Output the (x, y) coordinate of the center of the cell containing the given text.  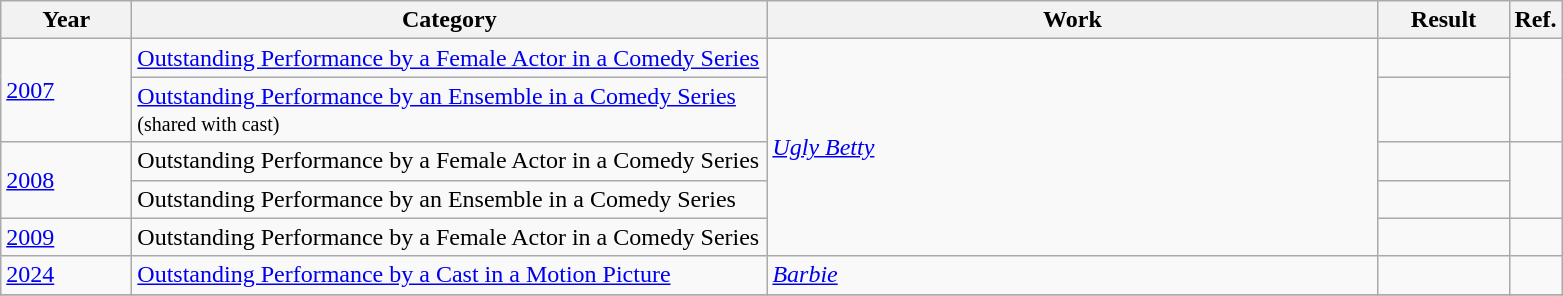
Outstanding Performance by a Cast in a Motion Picture (450, 275)
Barbie (1072, 275)
Category (450, 20)
Result (1444, 20)
Outstanding Performance by an Ensemble in a Comedy Series (450, 199)
2007 (66, 90)
Outstanding Performance by an Ensemble in a Comedy Series (shared with cast) (450, 110)
Ugly Betty (1072, 148)
2024 (66, 275)
Year (66, 20)
Work (1072, 20)
Ref. (1536, 20)
2008 (66, 180)
2009 (66, 237)
